Find where the given text appears and provide that cell's center as [x, y] coordinate. 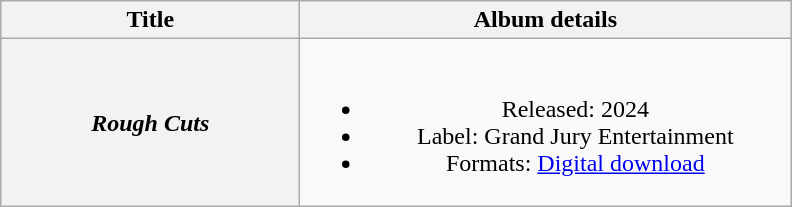
Album details [546, 20]
Rough Cuts [150, 122]
Released: 2024Label: Grand Jury EntertainmentFormats: Digital download [546, 122]
Title [150, 20]
